Determine the (X, Y) coordinate at the center of the cell enclosing the given text.  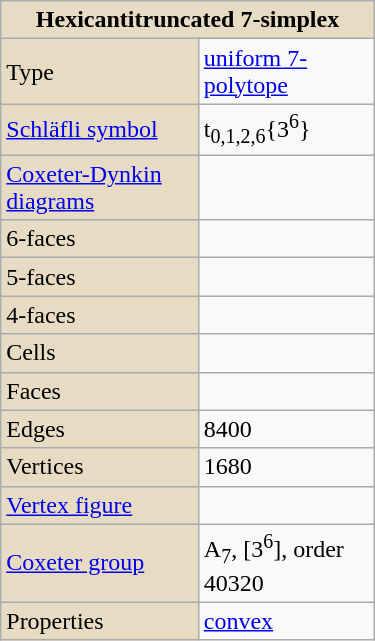
Type (100, 72)
Schläfli symbol (100, 130)
Edges (100, 429)
Hexicantitruncated 7-simplex (188, 20)
Properties (100, 621)
Coxeter group (100, 563)
convex (286, 621)
6-faces (100, 239)
5-faces (100, 277)
Vertex figure (100, 505)
Faces (100, 391)
1680 (286, 467)
t0,1,2,6{36} (286, 130)
Vertices (100, 467)
8400 (286, 429)
4-faces (100, 315)
Cells (100, 353)
A7, [36], order 40320 (286, 563)
Coxeter-Dynkin diagrams (100, 188)
uniform 7-polytope (286, 72)
